Determine the (x, y) coordinate at the center of the cell enclosing the given text.  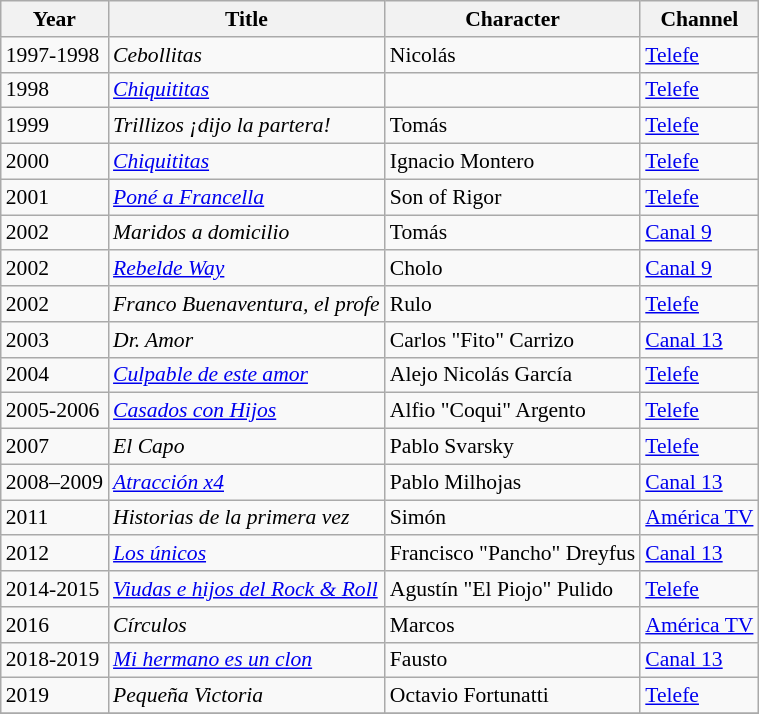
Octavio Fortunatti (513, 696)
Carlos "Fito" Carrizo (513, 340)
Alejo Nicolás García (513, 375)
Trillizos ¡dijo la partera! (246, 126)
Los únicos (246, 554)
Character (513, 19)
2004 (54, 375)
Casados con Hijos (246, 411)
Atracción x4 (246, 482)
Cebollitas (246, 55)
1998 (54, 90)
1999 (54, 126)
Year (54, 19)
Son of Rigor (513, 197)
2016 (54, 625)
Pablo Svarsky (513, 447)
2019 (54, 696)
2005-2006 (54, 411)
2001 (54, 197)
Rulo (513, 304)
2008–2009 (54, 482)
Poné a Francella (246, 197)
Simón (513, 518)
Francisco "Pancho" Dreyfus (513, 554)
2018-2019 (54, 660)
Title (246, 19)
Franco Buenaventura, el profe (246, 304)
Círculos (246, 625)
El Capo (246, 447)
Ignacio Montero (513, 162)
Marcos (513, 625)
2007 (54, 447)
Channel (699, 19)
Historias de la primera vez (246, 518)
Fausto (513, 660)
2014-2015 (54, 589)
Alfio "Coqui" Argento (513, 411)
Pequeña Victoria (246, 696)
Viudas e hijos del Rock & Roll (246, 589)
2012 (54, 554)
2000 (54, 162)
2011 (54, 518)
Agustín "El Piojo" Pulido (513, 589)
1997-1998 (54, 55)
Nicolás (513, 55)
2003 (54, 340)
Pablo Milhojas (513, 482)
Mi hermano es un clon (246, 660)
Culpable de este amor (246, 375)
Dr. Amor (246, 340)
Rebelde Way (246, 269)
Maridos a domicilio (246, 233)
Cholo (513, 269)
